Detect which cell encompasses the target text, then output its [X, Y] center coordinate. 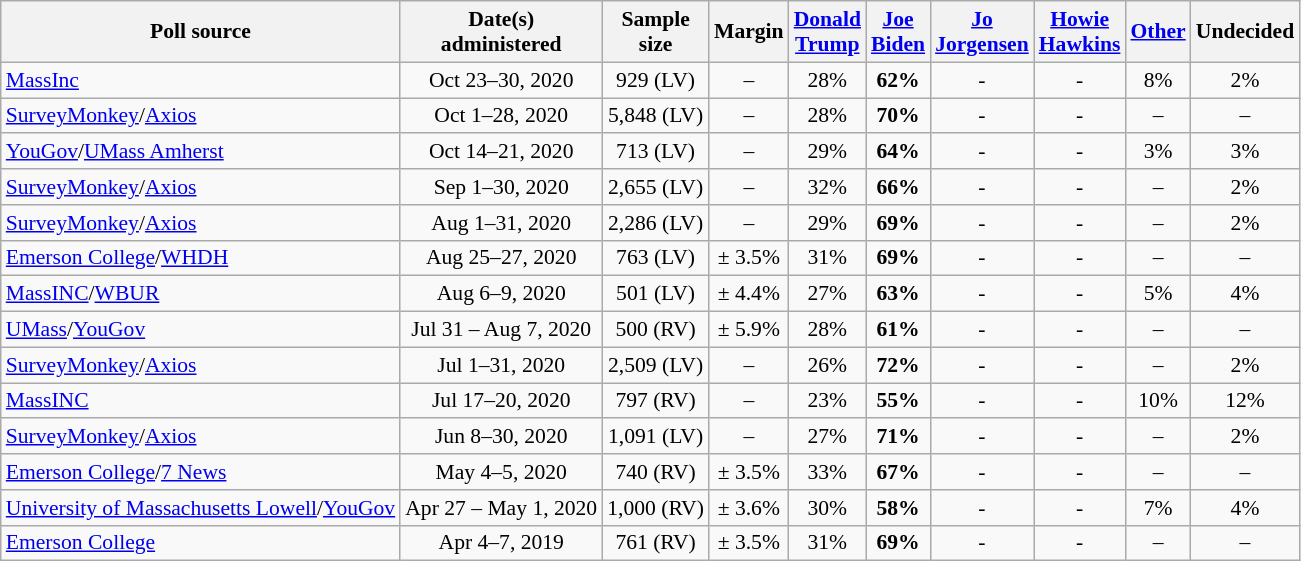
MassINC/WBUR [200, 294]
± 5.9% [749, 330]
61% [898, 330]
70% [898, 116]
929 (LV) [656, 80]
2,286 (LV) [656, 223]
8% [1158, 80]
2,509 (LV) [656, 365]
Aug 1–31, 2020 [501, 223]
713 (LV) [656, 152]
67% [898, 472]
Jul 31 – Aug 7, 2020 [501, 330]
10% [1158, 401]
Date(s)administered [501, 32]
55% [898, 401]
30% [828, 508]
Aug 25–27, 2020 [501, 258]
12% [1245, 401]
72% [898, 365]
33% [828, 472]
64% [898, 152]
Oct 23–30, 2020 [501, 80]
HowieHawkins [1080, 32]
Oct 14–21, 2020 [501, 152]
UMass/YouGov [200, 330]
JoeBiden [898, 32]
797 (RV) [656, 401]
66% [898, 187]
1,000 (RV) [656, 508]
Jul 17–20, 2020 [501, 401]
± 3.6% [749, 508]
Undecided [1245, 32]
1,091 (LV) [656, 437]
500 (RV) [656, 330]
Other [1158, 32]
2,655 (LV) [656, 187]
Emerson College/WHDH [200, 258]
JoJorgensen [982, 32]
58% [898, 508]
Jul 1–31, 2020 [501, 365]
26% [828, 365]
5% [1158, 294]
62% [898, 80]
Sep 1–30, 2020 [501, 187]
7% [1158, 508]
Aug 6–9, 2020 [501, 294]
5,848 (LV) [656, 116]
DonaldTrump [828, 32]
Poll source [200, 32]
Samplesize [656, 32]
Apr 4–7, 2019 [501, 543]
Jun 8–30, 2020 [501, 437]
± 4.4% [749, 294]
May 4–5, 2020 [501, 472]
32% [828, 187]
Emerson College/7 News [200, 472]
Apr 27 – May 1, 2020 [501, 508]
761 (RV) [656, 543]
763 (LV) [656, 258]
Margin [749, 32]
71% [898, 437]
Emerson College [200, 543]
501 (LV) [656, 294]
Oct 1–28, 2020 [501, 116]
23% [828, 401]
University of Massachusetts Lowell/YouGov [200, 508]
740 (RV) [656, 472]
YouGov/UMass Amherst [200, 152]
63% [898, 294]
MassInc [200, 80]
MassINC [200, 401]
